Capture the cell that displays the provided text and extract its [x, y] central coordinate. 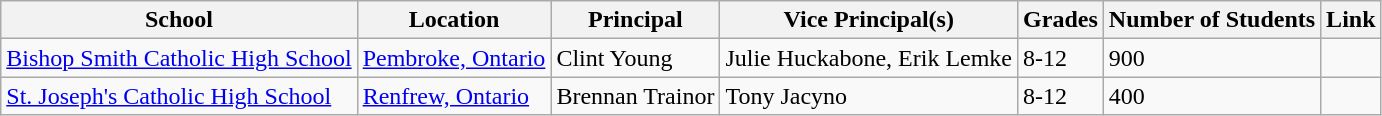
Location [454, 20]
St. Joseph's Catholic High School [179, 96]
400 [1212, 96]
Vice Principal(s) [869, 20]
Principal [636, 20]
Brennan Trainor [636, 96]
Pembroke, Ontario [454, 58]
Julie Huckabone, Erik Lemke [869, 58]
900 [1212, 58]
Renfrew, Ontario [454, 96]
Bishop Smith Catholic High School [179, 58]
School [179, 20]
Tony Jacyno [869, 96]
Number of Students [1212, 20]
Link [1351, 20]
Grades [1061, 20]
Clint Young [636, 58]
